Output the [x, y] coordinate of the center of the cell containing the given text.  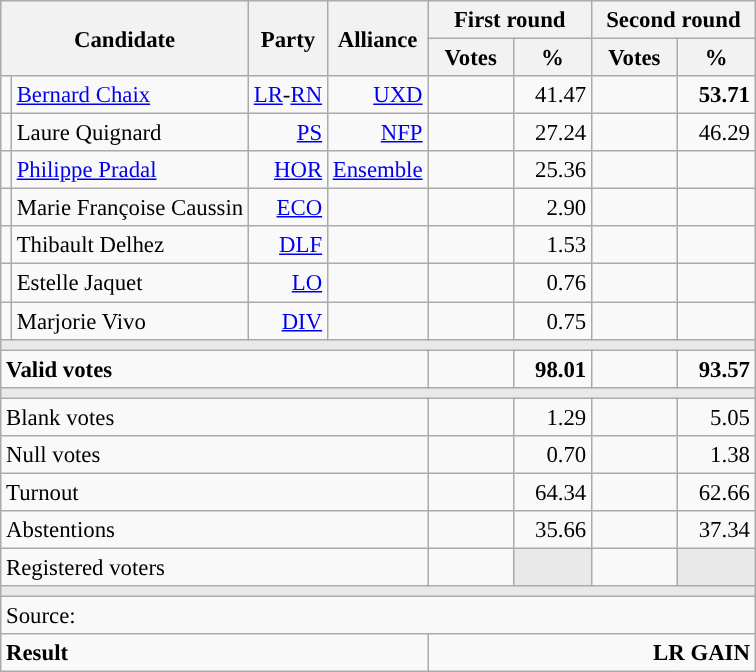
DLF [288, 245]
UXD [377, 95]
DIV [288, 321]
LO [288, 283]
Philippe Pradal [130, 170]
Ensemble [377, 170]
0.70 [552, 455]
Registered voters [214, 567]
NFP [377, 133]
0.76 [552, 283]
25.36 [552, 170]
62.66 [716, 492]
1.53 [552, 245]
Null votes [214, 455]
Alliance [377, 38]
Estelle Jaquet [130, 283]
PS [288, 133]
27.24 [552, 133]
Result [214, 653]
0.75 [552, 321]
Bernard Chaix [130, 95]
37.34 [716, 530]
53.71 [716, 95]
35.66 [552, 530]
5.05 [716, 417]
First round [510, 20]
Second round [674, 20]
Marjorie Vivo [130, 321]
LR GAIN [592, 653]
46.29 [716, 133]
1.38 [716, 455]
Source: [378, 616]
64.34 [552, 492]
Party [288, 38]
Marie Françoise Caussin [130, 208]
HOR [288, 170]
1.29 [552, 417]
41.47 [552, 95]
2.90 [552, 208]
Thibault Delhez [130, 245]
Candidate [125, 38]
Abstentions [214, 530]
Valid votes [214, 369]
Laure Quignard [130, 133]
LR-RN [288, 95]
Turnout [214, 492]
ECO [288, 208]
98.01 [552, 369]
Blank votes [214, 417]
93.57 [716, 369]
